Return the [x, y] coordinate for the center point of the cell that contains the specified text.  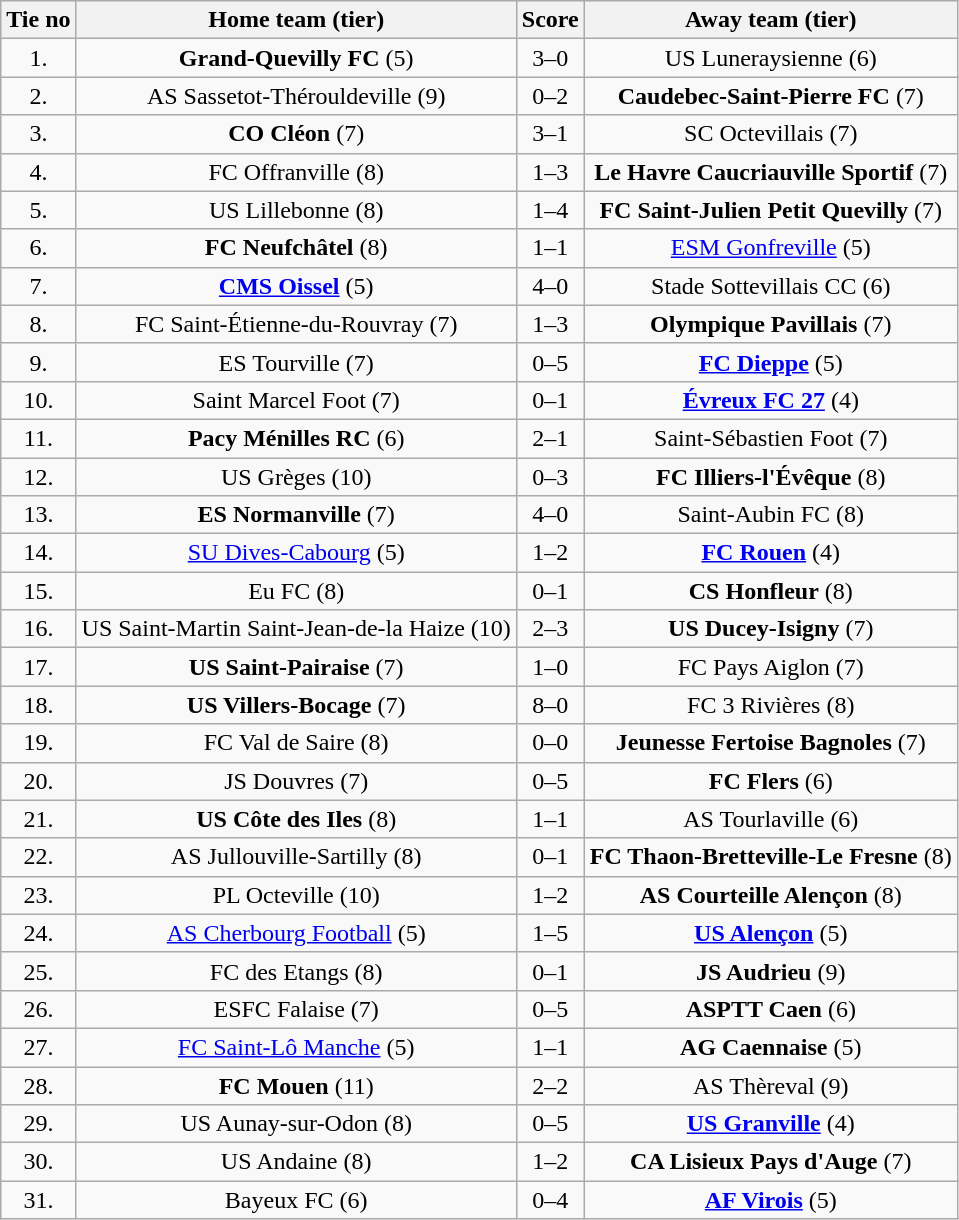
14. [38, 553]
8. [38, 324]
US Ducey-Isigny (7) [770, 629]
Grand-Quevilly FC (5) [296, 58]
6. [38, 248]
FC Dieppe (5) [770, 362]
22. [38, 857]
30. [38, 1162]
0–0 [550, 743]
JS Audrieu (9) [770, 971]
Saint-Sébastien Foot (7) [770, 438]
25. [38, 971]
US Alençon (5) [770, 933]
23. [38, 895]
AS Jullouville-Sartilly (8) [296, 857]
7. [38, 286]
26. [38, 1009]
28. [38, 1085]
FC Saint-Julien Petit Quevilly (7) [770, 210]
FC Saint-Lô Manche (5) [296, 1047]
CA Lisieux Pays d'Auge (7) [770, 1162]
1–4 [550, 210]
US Saint-Pairaise (7) [296, 667]
FC Saint-Étienne-du-Rouvray (7) [296, 324]
ESM Gonfreville (5) [770, 248]
18. [38, 705]
Home team (tier) [296, 20]
31. [38, 1200]
Pacy Ménilles RC (6) [296, 438]
FC Illiers-l'Évêque (8) [770, 477]
1. [38, 58]
AS Sassetot-Thérouldeville (9) [296, 96]
FC Rouen (4) [770, 553]
Caudebec-Saint-Pierre FC (7) [770, 96]
CS Honfleur (8) [770, 591]
24. [38, 933]
AS Thèreval (9) [770, 1085]
FC Mouen (11) [296, 1085]
US Luneraysienne (6) [770, 58]
13. [38, 515]
Olympique Pavillais (7) [770, 324]
15. [38, 591]
SC Octevillais (7) [770, 134]
US Lillebonne (8) [296, 210]
Stade Sottevillais CC (6) [770, 286]
Away team (tier) [770, 20]
SU Dives-Cabourg (5) [296, 553]
3–1 [550, 134]
12. [38, 477]
FC des Etangs (8) [296, 971]
ES Tourville (7) [296, 362]
4. [38, 172]
Eu FC (8) [296, 591]
PL Octeville (10) [296, 895]
FC Val de Saire (8) [296, 743]
17. [38, 667]
FC 3 Rivières (8) [770, 705]
2–2 [550, 1085]
5. [38, 210]
Jeunesse Fertoise Bagnoles (7) [770, 743]
Évreux FC 27 (4) [770, 400]
3–0 [550, 58]
FC Neufchâtel (8) [296, 248]
ES Normanville (7) [296, 515]
FC Pays Aiglon (7) [770, 667]
CMS Oissel (5) [296, 286]
FC Offranville (8) [296, 172]
0–4 [550, 1200]
0–3 [550, 477]
19. [38, 743]
11. [38, 438]
Saint Marcel Foot (7) [296, 400]
FC Flers (6) [770, 781]
10. [38, 400]
ASPTT Caen (6) [770, 1009]
21. [38, 819]
US Côte des Iles (8) [296, 819]
20. [38, 781]
2–1 [550, 438]
16. [38, 629]
Tie no [38, 20]
US Granville (4) [770, 1124]
1–0 [550, 667]
US Villers-Bocage (7) [296, 705]
AS Tourlaville (6) [770, 819]
8–0 [550, 705]
9. [38, 362]
CO Cléon (7) [296, 134]
2–3 [550, 629]
US Grèges (10) [296, 477]
3. [38, 134]
Saint-Aubin FC (8) [770, 515]
Score [550, 20]
AS Courteille Alençon (8) [770, 895]
1–5 [550, 933]
29. [38, 1124]
US Andaine (8) [296, 1162]
JS Douvres (7) [296, 781]
0–2 [550, 96]
Bayeux FC (6) [296, 1200]
AF Virois (5) [770, 1200]
2. [38, 96]
ESFC Falaise (7) [296, 1009]
AS Cherbourg Football (5) [296, 933]
Le Havre Caucriauville Sportif (7) [770, 172]
AG Caennaise (5) [770, 1047]
FC Thaon-Bretteville-Le Fresne (8) [770, 857]
US Aunay-sur-Odon (8) [296, 1124]
27. [38, 1047]
US Saint-Martin Saint-Jean-de-la Haize (10) [296, 629]
